Scan for the cell matching the given text and deliver its [x, y] coordinate at center. 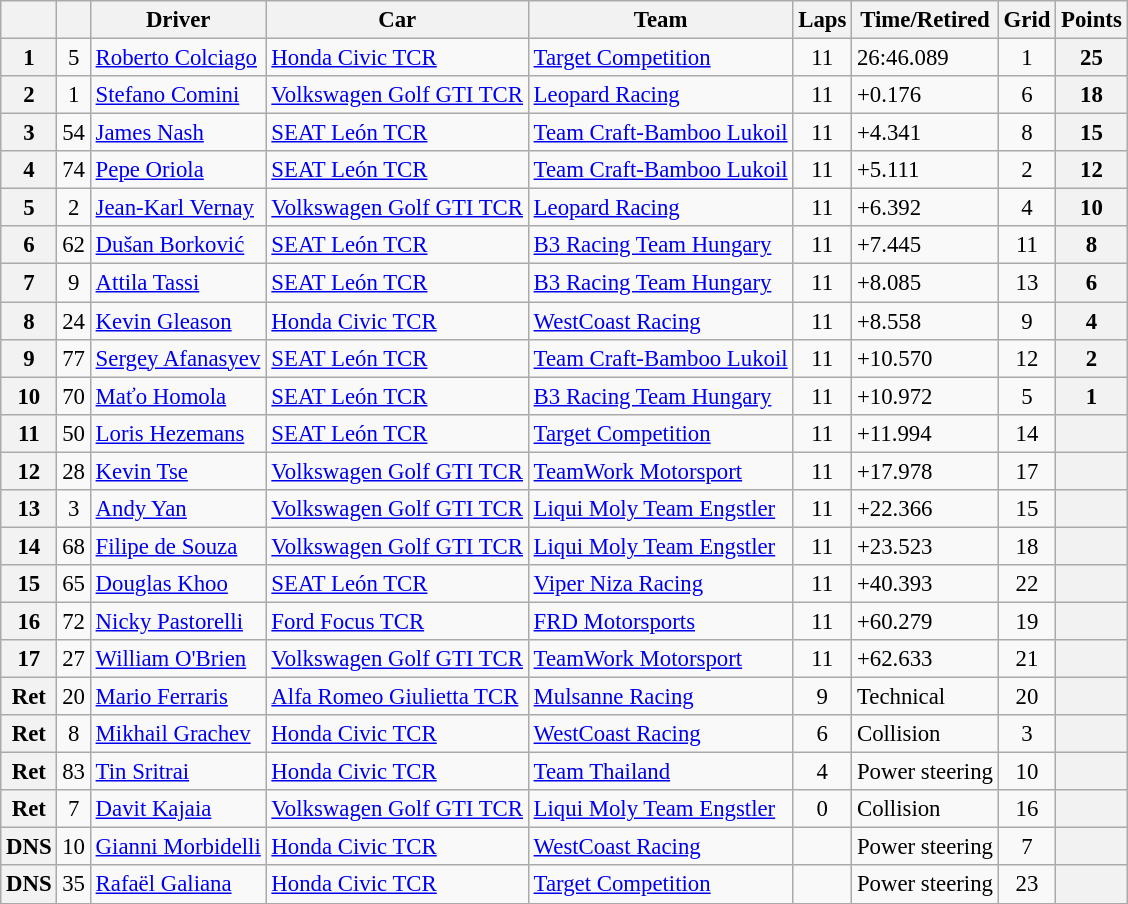
Car [397, 20]
83 [74, 772]
19 [1026, 621]
FRD Motorsports [660, 621]
+22.366 [926, 509]
Tin Sritrai [178, 772]
26:46.089 [926, 58]
Jean-Karl Vernay [178, 208]
23 [1026, 885]
+10.972 [926, 396]
77 [74, 358]
Mikhail Grachev [178, 734]
21 [1026, 659]
Andy Yan [178, 509]
Attila Tassi [178, 283]
+11.994 [926, 433]
27 [74, 659]
Rafaël Galiana [178, 885]
Filipe de Souza [178, 546]
Points [1092, 20]
Davit Kajaia [178, 809]
+62.633 [926, 659]
Dušan Borković [178, 245]
65 [74, 584]
Team Thailand [660, 772]
Grid [1026, 20]
Kevin Gleason [178, 321]
+5.111 [926, 170]
Loris Hezemans [178, 433]
54 [74, 133]
Roberto Colciago [178, 58]
68 [74, 546]
Maťo Homola [178, 396]
50 [74, 433]
+60.279 [926, 621]
Alfa Romeo Giulietta TCR [397, 697]
+17.978 [926, 471]
22 [1026, 584]
Team [660, 20]
+40.393 [926, 584]
William O'Brien [178, 659]
Technical [926, 697]
Gianni Morbidelli [178, 847]
Driver [178, 20]
+6.392 [926, 208]
Laps [822, 20]
Mario Ferraris [178, 697]
Viper Niza Racing [660, 584]
Pepe Oriola [178, 170]
+8.085 [926, 283]
72 [74, 621]
Douglas Khoo [178, 584]
+10.570 [926, 358]
Time/Retired [926, 20]
24 [74, 321]
62 [74, 245]
+7.445 [926, 245]
James Nash [178, 133]
Nicky Pastorelli [178, 621]
Sergey Afanasyev [178, 358]
+4.341 [926, 133]
25 [1092, 58]
28 [74, 471]
Stefano Comini [178, 95]
0 [822, 809]
Mulsanne Racing [660, 697]
70 [74, 396]
+23.523 [926, 546]
Kevin Tse [178, 471]
+8.558 [926, 321]
+0.176 [926, 95]
74 [74, 170]
35 [74, 885]
Ford Focus TCR [397, 621]
